Locate the cell with the specified text and output its (X, Y) center coordinate. 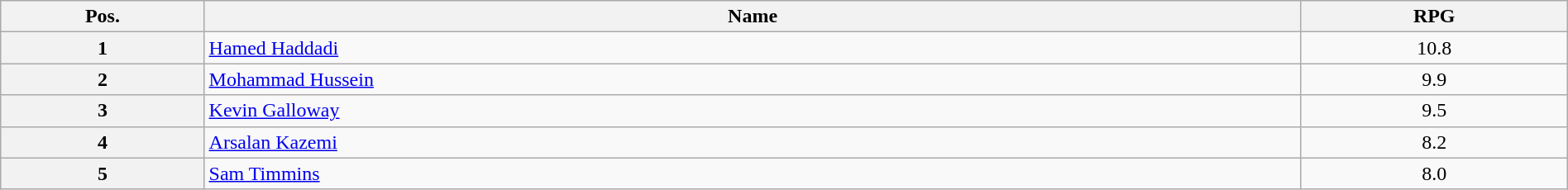
Arsalan Kazemi (753, 142)
3 (103, 111)
9.5 (1434, 111)
Pos. (103, 17)
Hamed Haddadi (753, 48)
2 (103, 79)
Mohammad Hussein (753, 79)
Sam Timmins (753, 173)
4 (103, 142)
10.8 (1434, 48)
5 (103, 173)
8.0 (1434, 173)
9.9 (1434, 79)
RPG (1434, 17)
Name (753, 17)
Kevin Galloway (753, 111)
1 (103, 48)
8.2 (1434, 142)
